Locate the cell with the specified text and output its (X, Y) center coordinate. 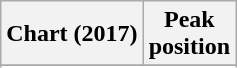
Chart (2017) (72, 34)
Peak position (189, 34)
